Extract the (X, Y) coordinate from the center of the cell holding the provided text.  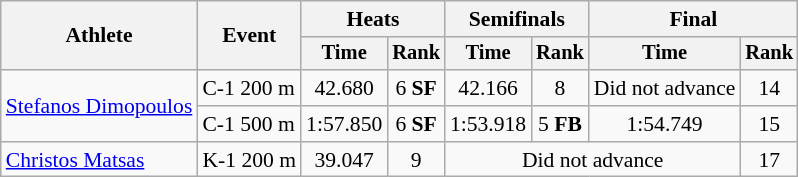
C-1 200 m (249, 88)
Stefanos Dimopoulos (100, 106)
Final (694, 19)
42.680 (344, 88)
1:53.918 (488, 124)
C-1 500 m (249, 124)
42.166 (488, 88)
Semifinals (517, 19)
1:57.850 (344, 124)
1:54.749 (665, 124)
5 FB (560, 124)
8 (560, 88)
15 (769, 124)
Event (249, 36)
Did not advance (665, 88)
Heats (373, 19)
14 (769, 88)
Athlete (100, 36)
